Return the [x, y] coordinate for the center point of the cell that contains the specified text.  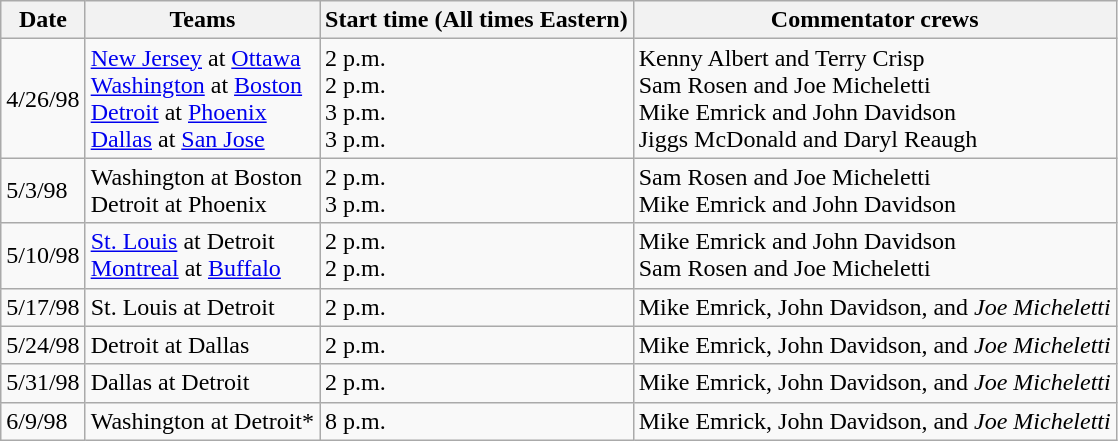
St. Louis at Detroit [202, 307]
2 p.m.2 p.m.3 p.m.3 p.m. [477, 98]
4/26/98 [43, 98]
2 p.m.3 p.m. [477, 190]
2 p.m.2 p.m. [477, 256]
Dallas at Detroit [202, 383]
Date [43, 20]
5/10/98 [43, 256]
St. Louis at DetroitMontreal at Buffalo [202, 256]
Mike Emrick and John DavidsonSam Rosen and Joe Micheletti [874, 256]
5/24/98 [43, 345]
Detroit at Dallas [202, 345]
Washington at BostonDetroit at Phoenix [202, 190]
Teams [202, 20]
8 p.m. [477, 421]
5/31/98 [43, 383]
Commentator crews [874, 20]
Sam Rosen and Joe MichelettiMike Emrick and John Davidson [874, 190]
Kenny Albert and Terry CrispSam Rosen and Joe MichelettiMike Emrick and John DavidsonJiggs McDonald and Daryl Reaugh [874, 98]
Washington at Detroit* [202, 421]
5/17/98 [43, 307]
New Jersey at OttawaWashington at BostonDetroit at PhoenixDallas at San Jose [202, 98]
6/9/98 [43, 421]
5/3/98 [43, 190]
Start time (All times Eastern) [477, 20]
